Determine the (X, Y) coordinate at the center of the cell enclosing the given text.  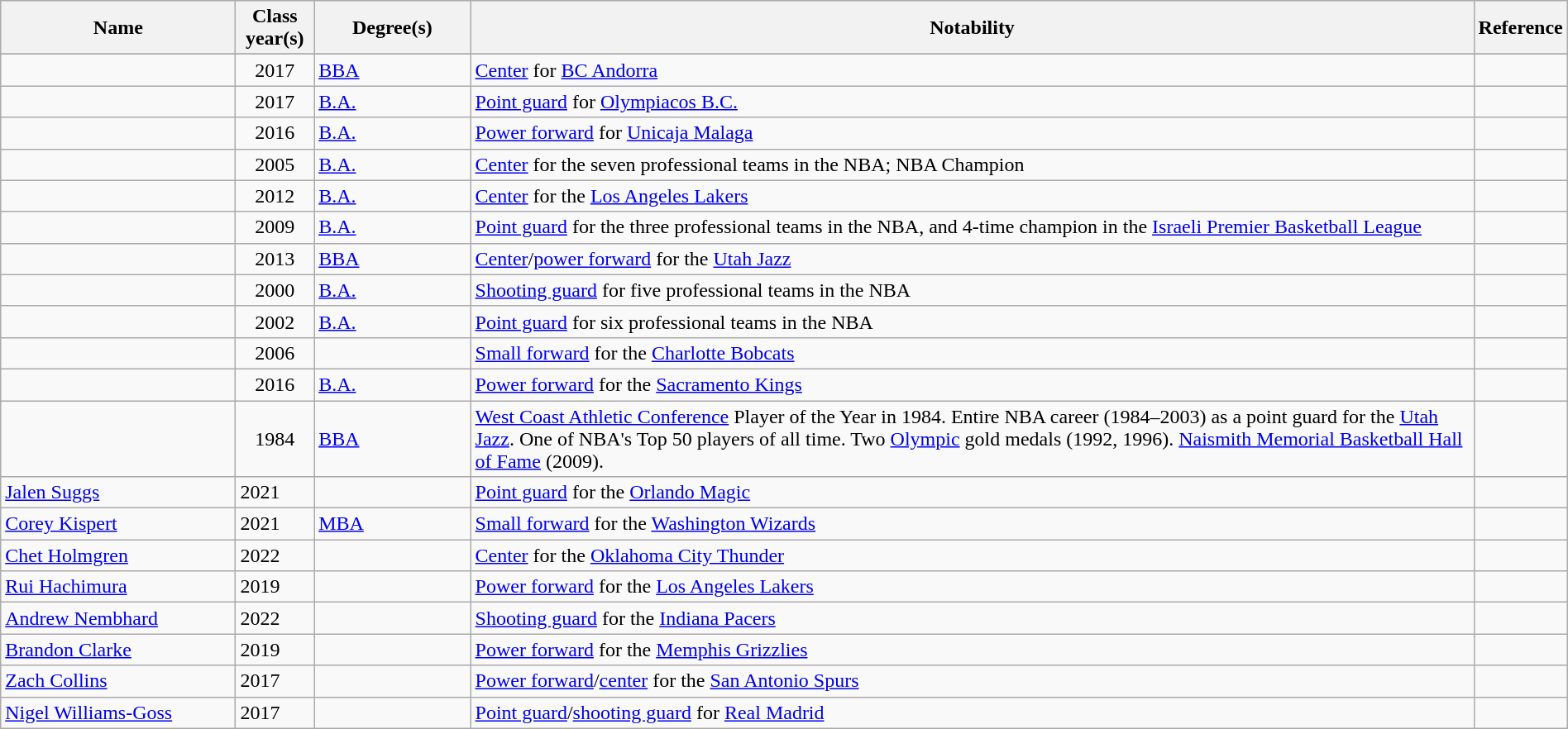
2012 (275, 196)
Shooting guard for five professional teams in the NBA (973, 290)
Corey Kispert (118, 524)
Point guard for the Orlando Magic (973, 493)
Power forward for Unicaja Malaga (973, 133)
2005 (275, 164)
2009 (275, 227)
Point guard/shooting guard for Real Madrid (973, 712)
Nigel Williams-Goss (118, 712)
2002 (275, 322)
Power forward for the Memphis Grizzlies (973, 650)
Point guard for Olympiacos B.C. (973, 102)
Small forward for the Washington Wizards (973, 524)
Chet Holmgren (118, 555)
Name (118, 28)
1984 (275, 438)
Degree(s) (392, 28)
Power forward for the Sacramento Kings (973, 384)
Brandon Clarke (118, 650)
2013 (275, 259)
Power forward/center for the San Antonio Spurs (973, 681)
2006 (275, 353)
Center for the Oklahoma City Thunder (973, 555)
Center for the seven professional teams in the NBA; NBA Champion (973, 164)
Center for BC Andorra (973, 70)
Andrew Nembhard (118, 618)
Notability (973, 28)
Shooting guard for the Indiana Pacers (973, 618)
Zach Collins (118, 681)
Class year(s) (275, 28)
Center/power forward for the Utah Jazz (973, 259)
Power forward for the Los Angeles Lakers (973, 587)
Small forward for the Charlotte Bobcats (973, 353)
Jalen Suggs (118, 493)
MBA (392, 524)
2000 (275, 290)
Point guard for six professional teams in the NBA (973, 322)
Point guard for the three professional teams in the NBA, and 4-time champion in the Israeli Premier Basketball League (973, 227)
Reference (1520, 28)
Rui Hachimura (118, 587)
Center for the Los Angeles Lakers (973, 196)
